Output the (x, y) coordinate of the center of the cell containing the given text.  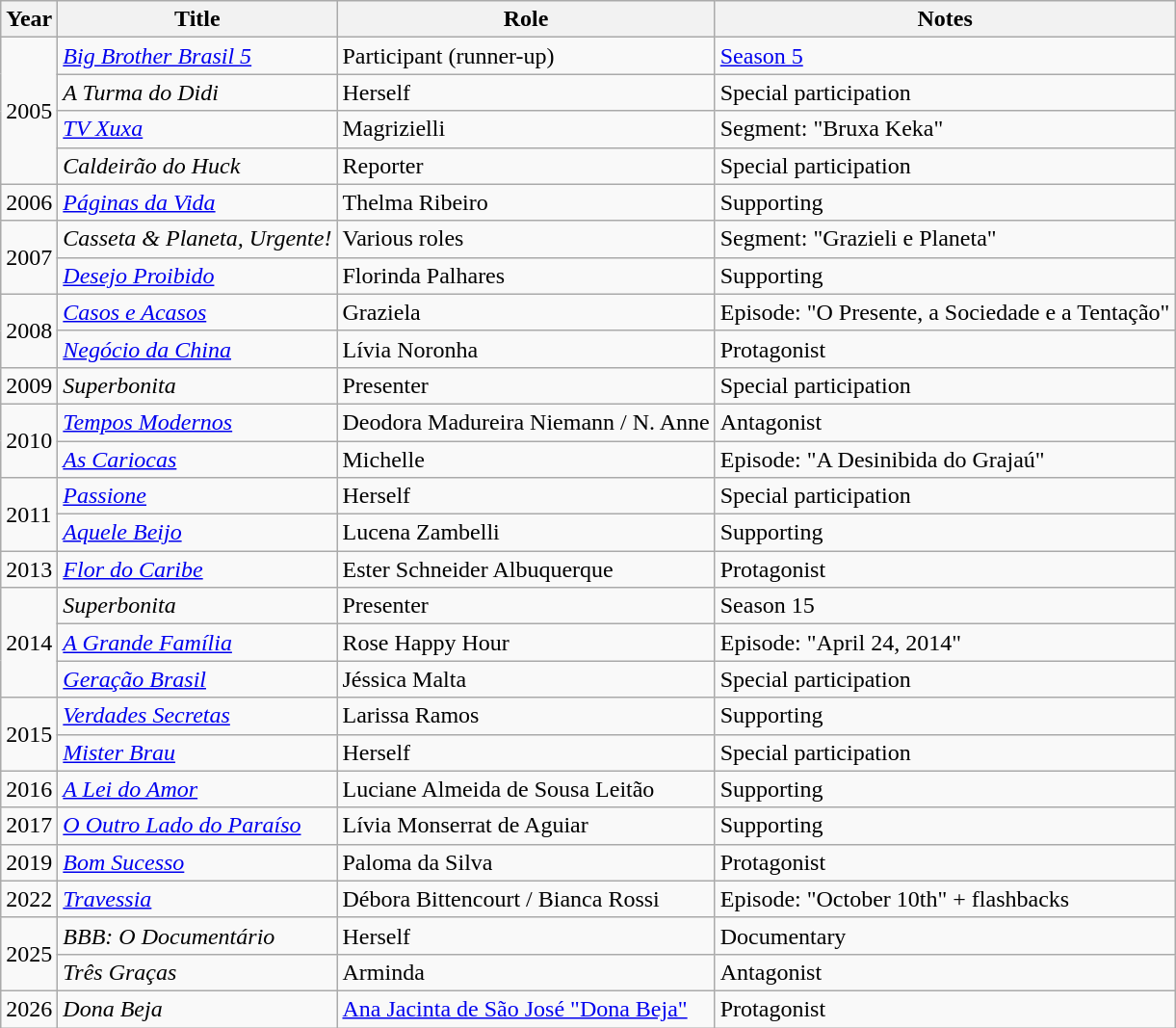
A Grande Família (197, 643)
Season 15 (945, 606)
Verdades Secretas (197, 716)
Lucena Zambelli (526, 533)
Episode: "A Desinibida do Grajaú" (945, 460)
Páginas da Vida (197, 202)
Caldeirão do Huck (197, 166)
Casos e Acasos (197, 312)
Role (526, 19)
BBB: O Documentário (197, 936)
Year (29, 19)
Mister Brau (197, 752)
2010 (29, 440)
Luciane Almeida de Sousa Leitão (526, 789)
Casseta & Planeta, Urgente! (197, 239)
2008 (29, 330)
Jéssica Malta (526, 679)
Segment: "Bruxa Keka" (945, 129)
2019 (29, 862)
2015 (29, 734)
2014 (29, 643)
Title (197, 19)
Reporter (526, 166)
Michelle (526, 460)
2005 (29, 111)
Ester Schneider Albuquerque (526, 569)
Geração Brasil (197, 679)
A Turma do Didi (197, 92)
Tempos Modernos (197, 422)
Graziela (526, 312)
Various roles (526, 239)
2016 (29, 789)
Season 5 (945, 56)
Flor do Caribe (197, 569)
2025 (29, 954)
2011 (29, 514)
Deodora Madureira Niemann / N. Anne (526, 422)
Travessia (197, 899)
Documentary (945, 936)
Débora Bittencourt / Bianca Rossi (526, 899)
2017 (29, 826)
Florinda Palhares (526, 276)
A Lei do Amor (197, 789)
Episode: "October 10th" + flashbacks (945, 899)
Lívia Monserrat de Aguiar (526, 826)
Episode: "April 24, 2014" (945, 643)
2006 (29, 202)
Aquele Beijo (197, 533)
Magrizielli (526, 129)
2022 (29, 899)
Bom Sucesso (197, 862)
Dona Beja (197, 1009)
TV Xuxa (197, 129)
Notes (945, 19)
Lívia Noronha (526, 349)
O Outro Lado do Paraíso (197, 826)
Rose Happy Hour (526, 643)
Arminda (526, 972)
Ana Jacinta de São José "Dona Beja" (526, 1009)
Paloma da Silva (526, 862)
Participant (runner-up) (526, 56)
Big Brother Brasil 5 (197, 56)
Episode: "O Presente, a Sociedade e a Tentação" (945, 312)
Thelma Ribeiro (526, 202)
Desejo Proibido (197, 276)
Larissa Ramos (526, 716)
2007 (29, 257)
As Cariocas (197, 460)
2026 (29, 1009)
Negócio da China (197, 349)
2013 (29, 569)
2009 (29, 385)
Passione (197, 496)
Três Graças (197, 972)
Segment: "Grazieli e Planeta" (945, 239)
